For the text-containing cell, return its midpoint in [X, Y] coordinate format. 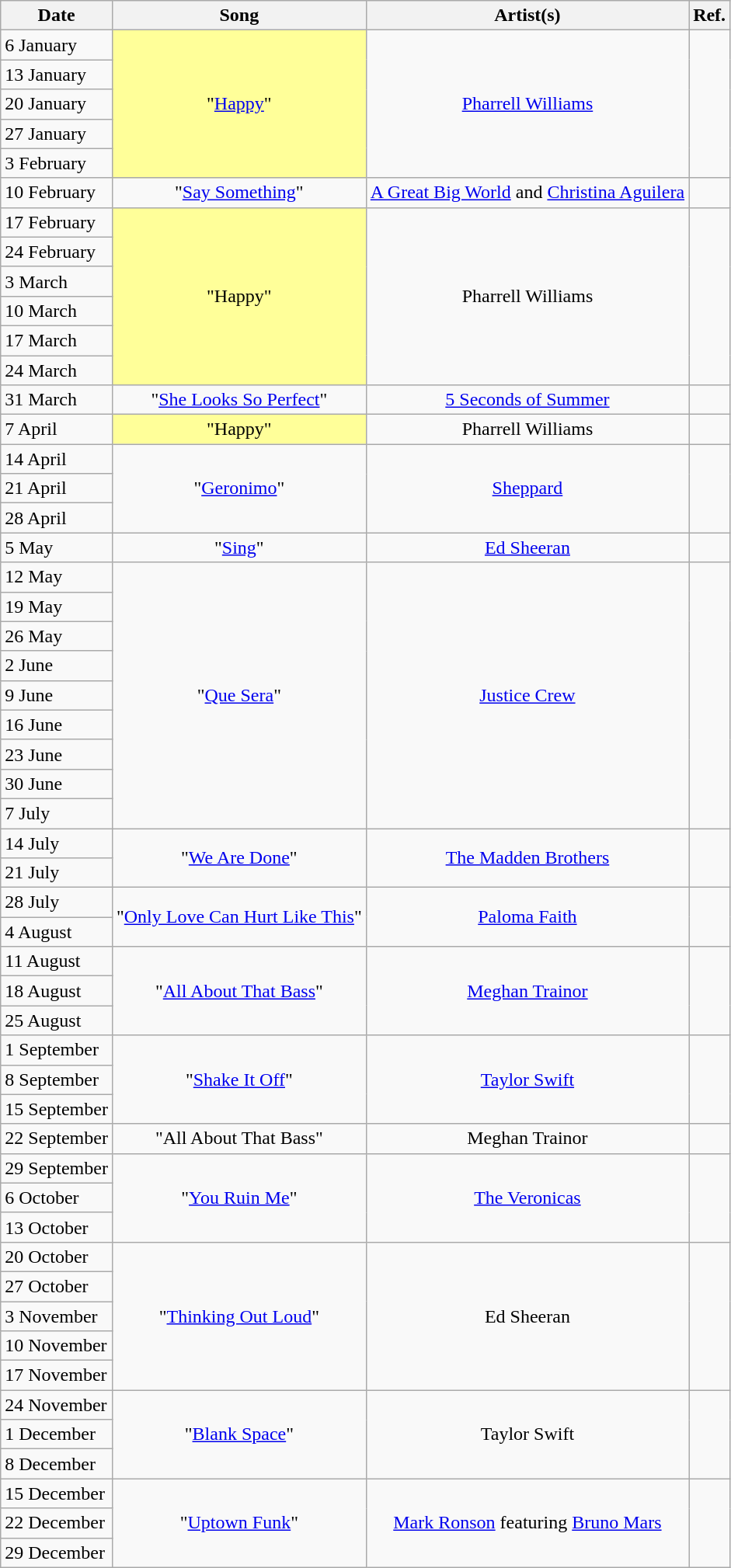
29 December [57, 1552]
29 September [57, 1168]
28 July [57, 902]
23 June [57, 754]
Mark Ronson featuring Bruno Mars [527, 1523]
22 December [57, 1523]
Artist(s) [527, 16]
15 December [57, 1493]
6 January [57, 45]
27 January [57, 134]
19 May [57, 607]
17 November [57, 1375]
"Blank Space" [239, 1434]
5 May [57, 548]
Date [57, 16]
20 January [57, 104]
1 December [57, 1434]
16 June [57, 725]
11 August [57, 961]
3 February [57, 163]
18 August [57, 991]
The Madden Brothers [527, 857]
6 October [57, 1198]
24 February [57, 252]
14 July [57, 843]
21 July [57, 873]
5 Seconds of Summer [527, 400]
"Sing" [239, 548]
The Veronicas [527, 1198]
14 April [57, 459]
12 May [57, 577]
"Only Love Can Hurt Like This" [239, 917]
Paloma Faith [527, 917]
"Say Something" [239, 193]
26 May [57, 636]
"You Ruin Me" [239, 1198]
21 April [57, 488]
A Great Big World and Christina Aguilera [527, 193]
2 June [57, 666]
"Que Sera" [239, 696]
3 November [57, 1316]
7 July [57, 813]
24 March [57, 370]
Song [239, 16]
30 June [57, 784]
25 August [57, 1020]
"Thinking Out Loud" [239, 1316]
10 March [57, 311]
15 September [57, 1109]
8 December [57, 1464]
"She Looks So Perfect" [239, 400]
1 September [57, 1050]
13 January [57, 75]
28 April [57, 518]
Sheppard [527, 488]
"Shake It Off" [239, 1080]
22 September [57, 1139]
Justice Crew [527, 696]
9 June [57, 695]
3 March [57, 281]
17 February [57, 222]
17 March [57, 340]
"Geronimo" [239, 488]
10 November [57, 1346]
4 August [57, 932]
8 September [57, 1080]
"We Are Done" [239, 857]
20 October [57, 1257]
24 November [57, 1405]
13 October [57, 1227]
"Uptown Funk" [239, 1523]
Ref. [710, 16]
7 April [57, 429]
27 October [57, 1286]
10 February [57, 193]
31 March [57, 400]
